For the text-containing cell, return its midpoint in (x, y) coordinate format. 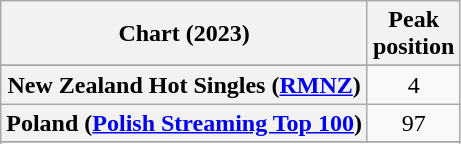
New Zealand Hot Singles (RMNZ) (184, 85)
Chart (2023) (184, 34)
97 (413, 123)
Poland (Polish Streaming Top 100) (184, 123)
4 (413, 85)
Peakposition (413, 34)
